Capture the cell that displays the provided text and extract its [x, y] central coordinate. 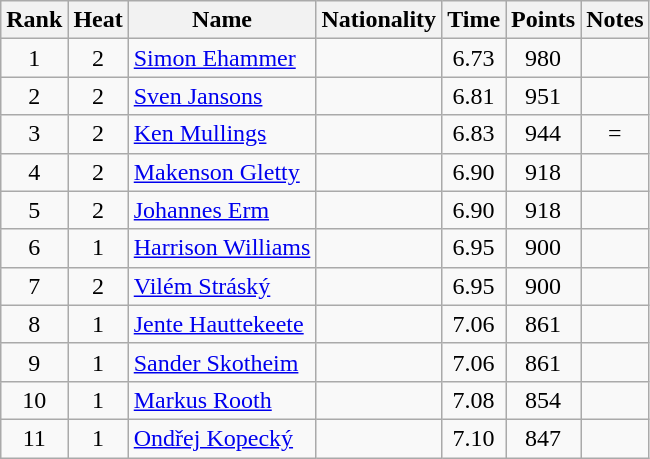
Harrison Williams [222, 248]
Ken Mullings [222, 134]
7.08 [474, 400]
6 [34, 248]
= [615, 134]
3 [34, 134]
6.73 [474, 58]
Ondřej Kopecký [222, 438]
Rank [34, 20]
6.83 [474, 134]
Sander Skotheim [222, 362]
Markus Rooth [222, 400]
Simon Ehammer [222, 58]
Makenson Gletty [222, 172]
Name [222, 20]
Time [474, 20]
Vilém Stráský [222, 286]
Nationality [379, 20]
Heat [98, 20]
Sven Jansons [222, 96]
7.10 [474, 438]
847 [544, 438]
6.81 [474, 96]
980 [544, 58]
Notes [615, 20]
9 [34, 362]
951 [544, 96]
4 [34, 172]
Points [544, 20]
Jente Hauttekeete [222, 324]
854 [544, 400]
Johannes Erm [222, 210]
8 [34, 324]
11 [34, 438]
944 [544, 134]
7 [34, 286]
10 [34, 400]
5 [34, 210]
